Find where the given text appears and provide that cell's center as [x, y] coordinate. 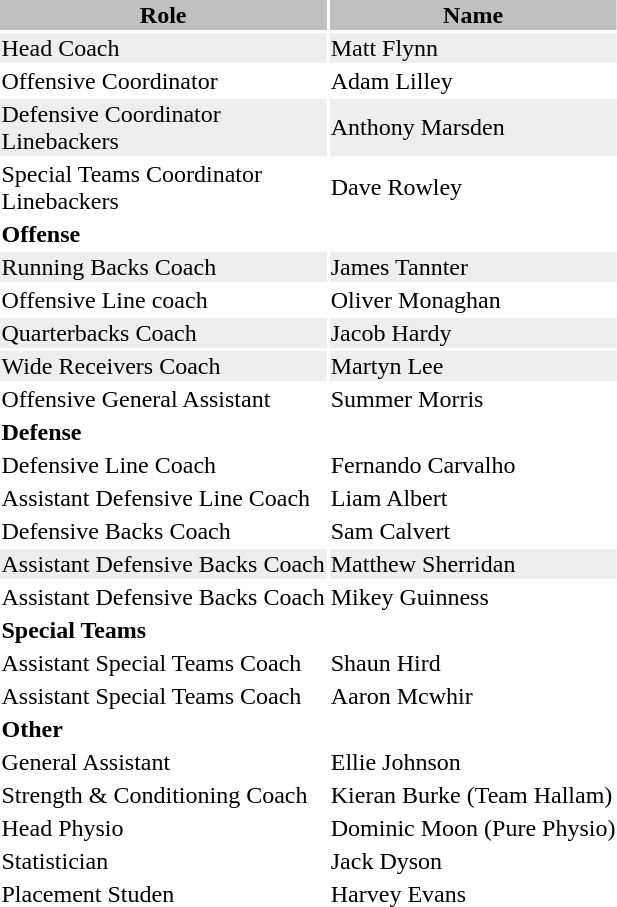
Sam Calvert [473, 531]
Mikey Guinness [473, 597]
Anthony Marsden [473, 128]
Dave Rowley [473, 188]
Shaun Hird [473, 663]
Fernando Carvalho [473, 465]
Defensive CoordinatorLinebackers [163, 128]
Aaron Mcwhir [473, 696]
Role [163, 15]
Matt Flynn [473, 48]
Offense [308, 234]
Defense [163, 432]
Defensive Backs Coach [163, 531]
Jack Dyson [473, 861]
Kieran Burke (Team Hallam) [473, 795]
Offensive Coordinator [163, 81]
Summer Morris [473, 399]
Special Teams [163, 630]
Running Backs Coach [163, 267]
Offensive Line coach [163, 300]
James Tannter [473, 267]
General Assistant [163, 762]
Name [473, 15]
Quarterbacks Coach [163, 333]
Oliver Monaghan [473, 300]
Ellie Johnson [473, 762]
Head Coach [163, 48]
Matthew Sherridan [473, 564]
Special Teams CoordinatorLinebackers [163, 188]
Liam Albert [473, 498]
Other [163, 729]
Dominic Moon (Pure Physio) [473, 828]
Head Physio [163, 828]
Wide Receivers Coach [163, 366]
Adam Lilley [473, 81]
Martyn Lee [473, 366]
Assistant Defensive Line Coach [163, 498]
Offensive General Assistant [163, 399]
Statistician [163, 861]
Defensive Line Coach [163, 465]
Jacob Hardy [473, 333]
Strength & Conditioning Coach [163, 795]
